Scan for the cell matching the given text and deliver its [x, y] coordinate at center. 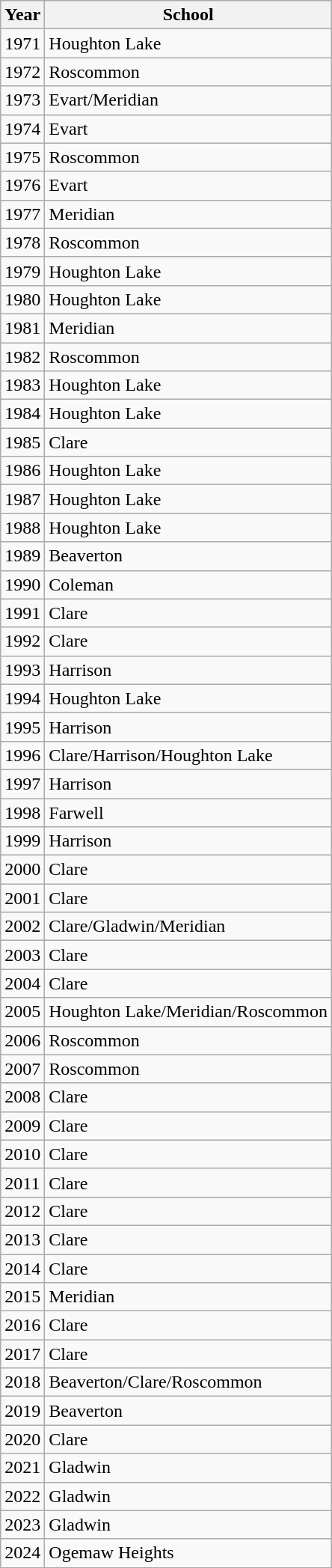
Farwell [188, 812]
2021 [22, 1468]
1981 [22, 328]
1996 [22, 755]
1978 [22, 242]
2020 [22, 1439]
1987 [22, 499]
Year [22, 15]
1994 [22, 698]
1991 [22, 613]
1989 [22, 556]
1973 [22, 100]
2010 [22, 1154]
1982 [22, 357]
1999 [22, 841]
Clare/Harrison/Houghton Lake [188, 755]
Beaverton/Clare/Roscommon [188, 1382]
1977 [22, 214]
2004 [22, 983]
1974 [22, 129]
1975 [22, 157]
1983 [22, 385]
2016 [22, 1326]
1992 [22, 641]
2023 [22, 1525]
1979 [22, 271]
2003 [22, 955]
1985 [22, 442]
Houghton Lake/Meridian/Roscommon [188, 1012]
2009 [22, 1126]
1990 [22, 585]
1997 [22, 784]
1995 [22, 727]
1980 [22, 299]
2017 [22, 1354]
2019 [22, 1411]
2007 [22, 1069]
1984 [22, 414]
2018 [22, 1382]
2015 [22, 1297]
2005 [22, 1012]
2012 [22, 1211]
Coleman [188, 585]
1971 [22, 43]
School [188, 15]
1986 [22, 471]
2008 [22, 1097]
2022 [22, 1496]
Evart/Meridian [188, 100]
1988 [22, 528]
2006 [22, 1040]
1993 [22, 670]
2002 [22, 927]
1998 [22, 812]
2013 [22, 1239]
1976 [22, 186]
2024 [22, 1553]
2014 [22, 1269]
Clare/Gladwin/Meridian [188, 927]
1972 [22, 72]
2001 [22, 898]
Ogemaw Heights [188, 1553]
2000 [22, 870]
2011 [22, 1183]
